Return the (X, Y) coordinate for the center point of the cell that contains the specified text.  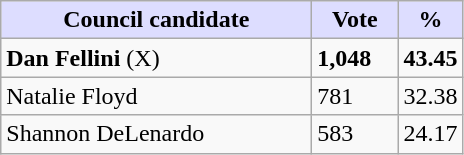
Shannon DeLenardo (156, 134)
Council candidate (156, 20)
583 (355, 134)
1,048 (355, 58)
Natalie Floyd (156, 96)
24.17 (430, 134)
781 (355, 96)
Vote (355, 20)
% (430, 20)
Dan Fellini (X) (156, 58)
43.45 (430, 58)
32.38 (430, 96)
